Search for the cell housing the specified text and yield its (x, y) center coordinate. 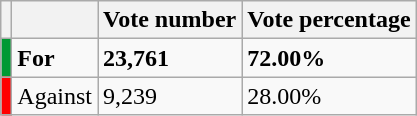
72.00% (329, 58)
28.00% (329, 96)
Vote percentage (329, 20)
For (55, 58)
Against (55, 96)
Vote number (170, 20)
9,239 (170, 96)
23,761 (170, 58)
